Pinpoint the cell where the given text exists, returning its [x, y] midpoint coordinate. 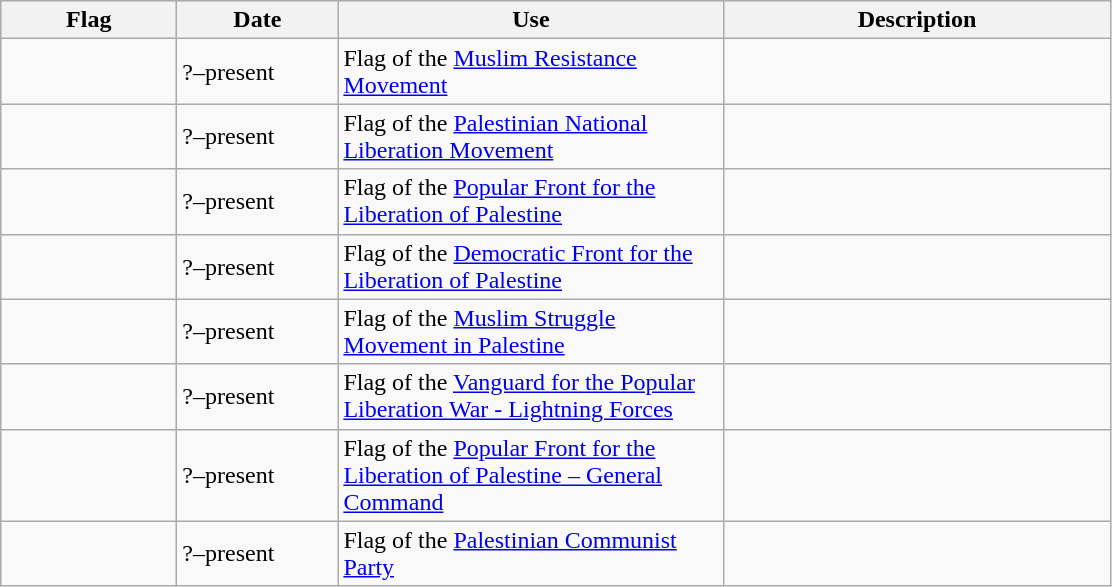
Date [258, 20]
Description [917, 20]
Flag of the Palestinian Communist Party [531, 554]
Flag of the Muslim Struggle Movement in Palestine [531, 332]
Flag [89, 20]
Flag of the Popular Front for the Liberation of Palestine – General Command [531, 475]
Use [531, 20]
Flag of the Vanguard for the Popular Liberation War - Lightning Forces [531, 396]
Flag of the Muslim Resistance Movement [531, 72]
Flag of the Popular Front for the Liberation of Palestine [531, 202]
Flag of the Palestinian National Liberation Movement [531, 136]
Flag of the Democratic Front for the Liberation of Palestine [531, 266]
